Scan for the cell matching the given text and deliver its (x, y) coordinate at center. 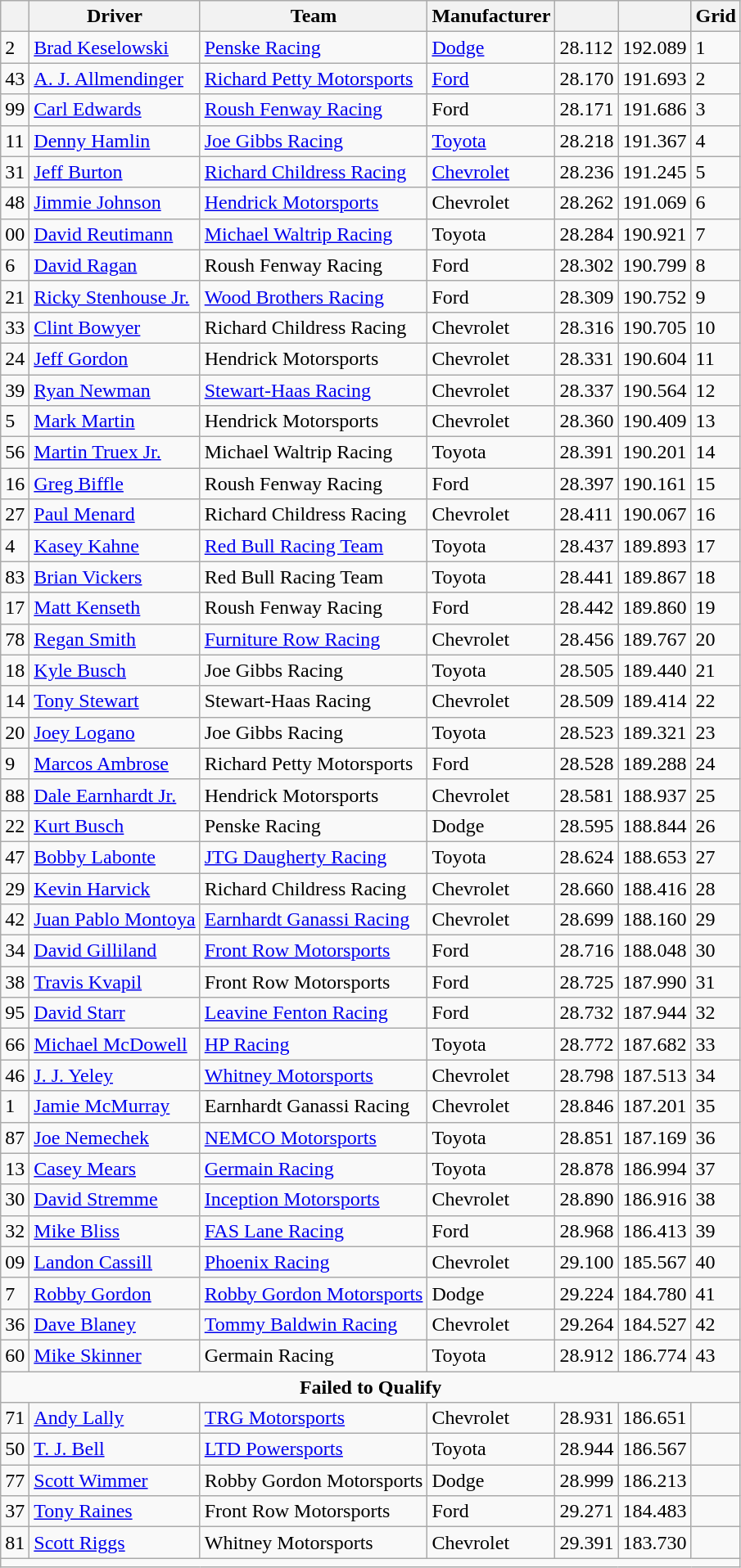
28.528 (586, 764)
NEMCO Motorsports (314, 1138)
83 (15, 577)
187.944 (655, 1013)
Dale Earnhardt Jr. (115, 795)
28.699 (586, 920)
Inception Motorsports (314, 1200)
28.523 (586, 732)
191.693 (655, 79)
Grid (716, 16)
184.527 (655, 1324)
David Reutimann (115, 234)
Casey Mears (115, 1169)
28.716 (586, 951)
188.653 (655, 857)
28.218 (586, 141)
Scott Wimmer (115, 1480)
David Ragan (115, 265)
189.414 (655, 701)
28.581 (586, 795)
28.442 (586, 608)
28.851 (586, 1138)
23 (716, 732)
26 (716, 826)
Matt Kenseth (115, 608)
Andy Lally (115, 1418)
Michael McDowell (115, 1044)
10 (716, 327)
188.937 (655, 795)
77 (15, 1480)
28.170 (586, 79)
28.624 (586, 857)
188.160 (655, 920)
189.321 (655, 732)
LTD Powersports (314, 1449)
95 (15, 1013)
David Starr (115, 1013)
41 (716, 1293)
189.440 (655, 670)
28.337 (586, 390)
191.245 (655, 172)
Ryan Newman (115, 390)
28.846 (586, 1106)
Tony Stewart (115, 701)
Kyle Busch (115, 670)
A. J. Allmendinger (115, 79)
183.730 (655, 1543)
186.774 (655, 1355)
191.686 (655, 110)
189.867 (655, 577)
29.100 (586, 1262)
185.567 (655, 1262)
28.262 (586, 203)
190.705 (655, 327)
JTG Daugherty Racing (314, 857)
Clint Bowyer (115, 327)
28.360 (586, 421)
190.799 (655, 265)
188.416 (655, 888)
187.990 (655, 982)
Brad Keselowski (115, 47)
188.844 (655, 826)
28.236 (586, 172)
71 (15, 1418)
29.391 (586, 1543)
28.660 (586, 888)
187.201 (655, 1106)
15 (716, 484)
35 (716, 1106)
28.878 (586, 1169)
191.367 (655, 141)
09 (15, 1262)
78 (15, 639)
David Stremme (115, 1200)
Tony Raines (115, 1512)
Greg Biffle (115, 484)
Landon Cassill (115, 1262)
25 (716, 795)
190.067 (655, 515)
28.968 (586, 1231)
Bobby Labonte (115, 857)
184.780 (655, 1293)
19 (716, 608)
Jamie McMurray (115, 1106)
28.302 (586, 265)
Travis Kvapil (115, 982)
28.284 (586, 234)
28.456 (586, 639)
190.161 (655, 484)
187.513 (655, 1075)
Furniture Row Racing (314, 639)
Jeff Burton (115, 172)
Driver (115, 16)
Wood Brothers Racing (314, 296)
28.725 (586, 982)
47 (15, 857)
87 (15, 1138)
Scott Riggs (115, 1543)
Dave Blaney (115, 1324)
8 (716, 265)
Kasey Kahne (115, 546)
28.772 (586, 1044)
Tommy Baldwin Racing (314, 1324)
88 (15, 795)
186.651 (655, 1418)
Failed to Qualify (371, 1387)
189.288 (655, 764)
48 (15, 203)
28.798 (586, 1075)
192.089 (655, 47)
3 (716, 110)
28.595 (586, 826)
190.564 (655, 390)
66 (15, 1044)
28.391 (586, 453)
Carl Edwards (115, 110)
28.441 (586, 577)
28.331 (586, 358)
David Gilliland (115, 951)
Ricky Stenhouse Jr. (115, 296)
29.224 (586, 1293)
28.505 (586, 670)
Marcos Ambrose (115, 764)
184.483 (655, 1512)
190.409 (655, 421)
TRG Motorsports (314, 1418)
28.437 (586, 546)
46 (15, 1075)
50 (15, 1449)
J. J. Yeley (115, 1075)
28.912 (586, 1355)
186.213 (655, 1480)
HP Racing (314, 1044)
189.893 (655, 546)
Kevin Harvick (115, 888)
190.201 (655, 453)
28.411 (586, 515)
Jeff Gordon (115, 358)
28.112 (586, 47)
28.890 (586, 1200)
Team (314, 16)
Leavine Fenton Racing (314, 1013)
28.316 (586, 327)
188.048 (655, 951)
Juan Pablo Montoya (115, 920)
Brian Vickers (115, 577)
29.271 (586, 1512)
Denny Hamlin (115, 141)
Joey Logano (115, 732)
190.752 (655, 296)
FAS Lane Racing (314, 1231)
186.994 (655, 1169)
187.682 (655, 1044)
Martin Truex Jr. (115, 453)
Phoenix Racing (314, 1262)
T. J. Bell (115, 1449)
56 (15, 453)
28.944 (586, 1449)
60 (15, 1355)
00 (15, 234)
189.860 (655, 608)
187.169 (655, 1138)
28 (716, 888)
81 (15, 1543)
28.509 (586, 701)
186.567 (655, 1449)
Manufacturer (491, 16)
189.767 (655, 639)
29.264 (586, 1324)
Mark Martin (115, 421)
Kurt Busch (115, 826)
28.732 (586, 1013)
186.413 (655, 1231)
Paul Menard (115, 515)
28.309 (586, 296)
Robby Gordon (115, 1293)
28.397 (586, 484)
28.171 (586, 110)
191.069 (655, 203)
Mike Bliss (115, 1231)
Mike Skinner (115, 1355)
28.931 (586, 1418)
Joe Nemechek (115, 1138)
190.921 (655, 234)
Regan Smith (115, 639)
28.999 (586, 1480)
12 (716, 390)
99 (15, 110)
186.916 (655, 1200)
190.604 (655, 358)
40 (716, 1262)
Jimmie Johnson (115, 203)
